Search for the cell housing the specified text and yield its [x, y] center coordinate. 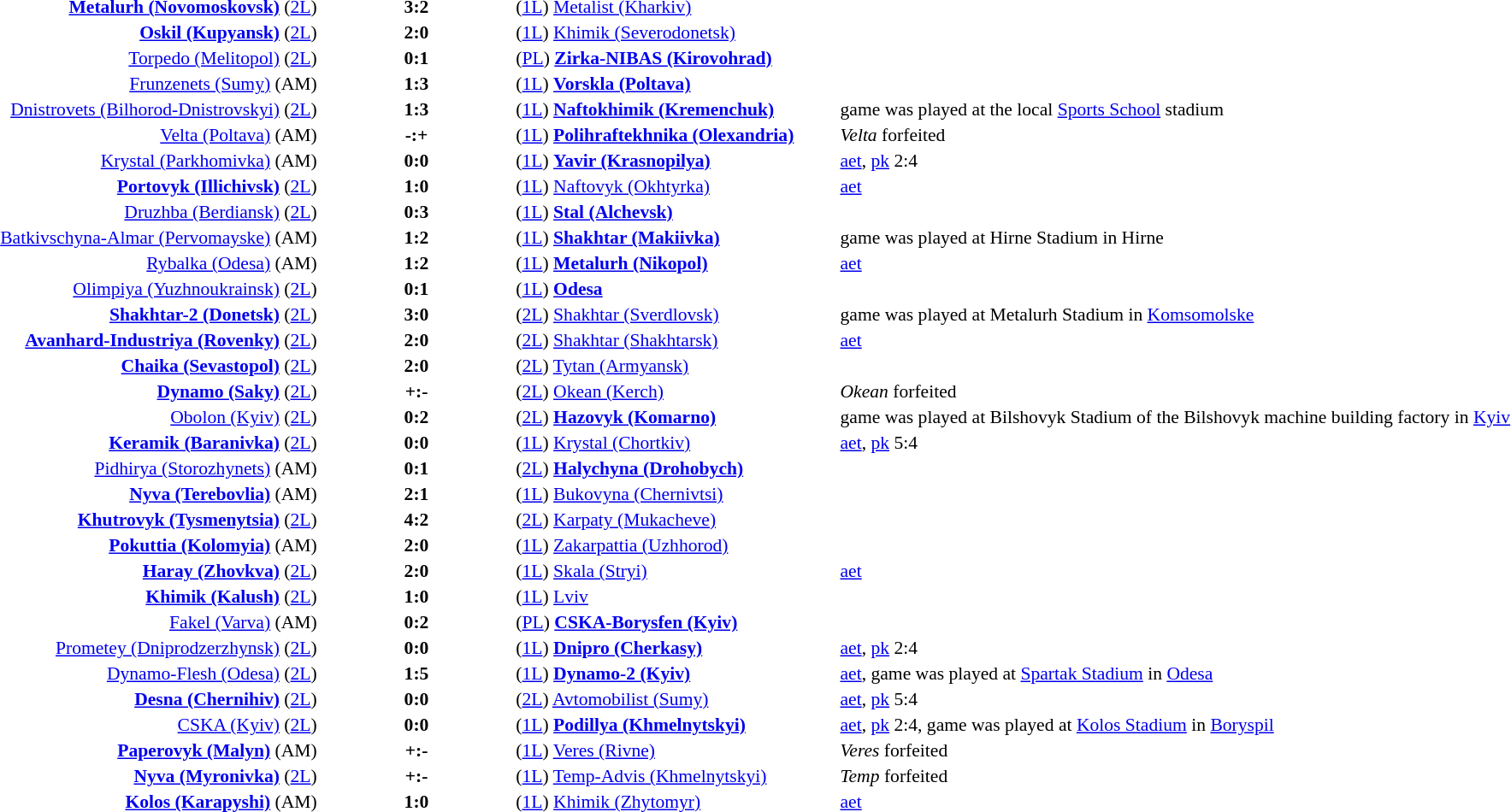
(1L) Veres (Rivne) [676, 750]
(1L) Dnipro (Cherkasy) [676, 648]
(1L) Naftokhimik (Kremenchuk) [676, 109]
(1L) Zakarpattia (Uzhhorod) [676, 545]
(1L) Naftovyk (Okhtyrka) [676, 186]
(1L) Khimik (Severodonetsk) [676, 32]
(1L) Temp-Advis (Khmelnytskyi) [676, 776]
1:5 [417, 674]
(PL) Zirka-NIBAS (Kirovohrad) [676, 58]
(2L) Shakhtar (Shakhtarsk) [676, 340]
3:0 [417, 315]
(1L) Metalurh (Nikopol) [676, 263]
(2L) Okean (Kerch) [676, 391]
(1L) Podillya (Khmelnytskyi) [676, 725]
4:2 [417, 520]
(2L) Hazovyk (Komarno) [676, 417]
(1L) Shakhtar (Makiivka) [676, 238]
(1L) Dynamo-2 (Kyiv) [676, 674]
(2L) Karpaty (Mukacheve) [676, 520]
(1L) Yavir (Krasnopilya) [676, 161]
(1L) Bukovyna (Chernivtsi) [676, 494]
(2L) Shakhtar (Sverdlovsk) [676, 315]
2:1 [417, 494]
0:3 [417, 212]
(1L) Skala (Stryi) [676, 571]
(1L) Lviv [676, 597]
(1L) Stal (Alchevsk) [676, 212]
(1L) Polihraftekhnika (Olexandria) [676, 135]
(2L) Tytan (Armyansk) [676, 366]
(2L) Halychyna (Drohobych) [676, 468]
(PL) CSKA-Borysfen (Kyiv) [676, 622]
(1L) Krystal (Chortkiv) [676, 443]
-:+ [417, 135]
(1L) Odesa [676, 289]
(1L) Vorskla (Poltava) [676, 84]
(2L) Avtomobilist (Sumy) [676, 699]
